From the cell containing the given text, extract its center point as (X, Y) coordinate. 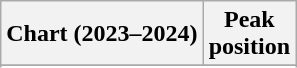
Peakposition (249, 34)
Chart (2023–2024) (102, 34)
